Return (x, y) of the center of cell containing provided text 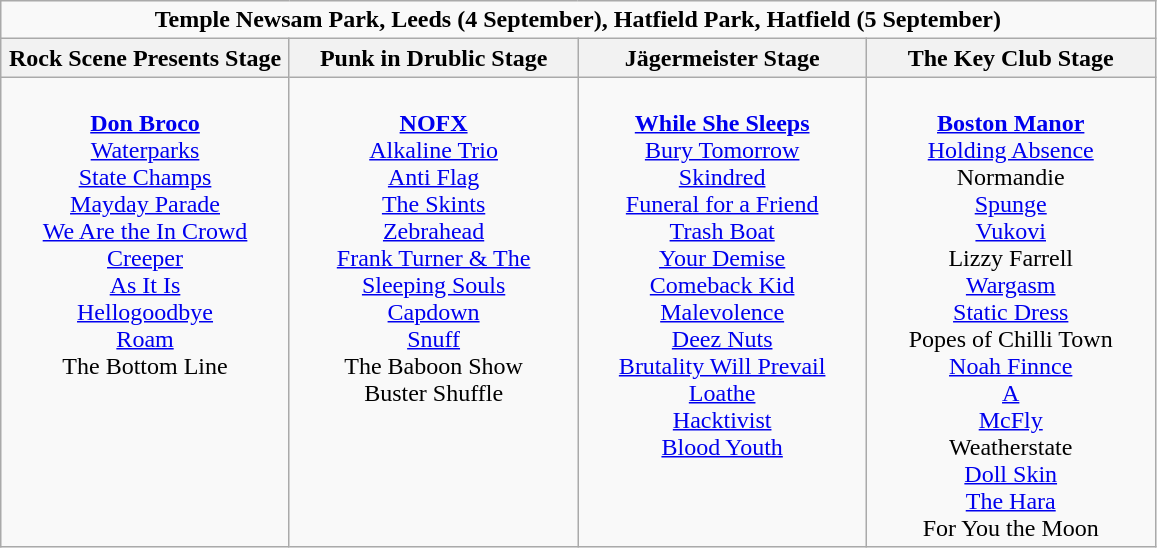
The Key Club Stage (1010, 58)
Punk in Drublic Stage (434, 58)
Temple Newsam Park, Leeds (4 September), Hatfield Park, Hatfield (5 September) (578, 20)
NOFX Alkaline Trio Anti Flag The Skints Zebrahead Frank Turner & The Sleeping Souls Capdown Snuff The Baboon Show Buster Shuffle (434, 312)
Jägermeister Stage (722, 58)
Rock Scene Presents Stage (146, 58)
Don Broco Waterparks State Champs Mayday Parade We Are the In Crowd Creeper As It Is Hellogoodbye Roam The Bottom Line (146, 312)
